Search for the cell housing the specified text and yield its [X, Y] center coordinate. 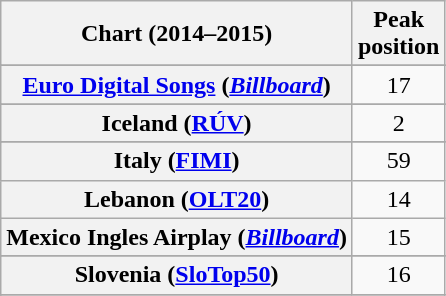
Peakposition [398, 34]
Italy (FIMI) [177, 161]
2 [398, 123]
16 [398, 275]
14 [398, 199]
15 [398, 237]
Iceland (RÚV) [177, 123]
Lebanon (OLT20) [177, 199]
Euro Digital Songs (Billboard) [177, 85]
59 [398, 161]
Chart (2014–2015) [177, 34]
Slovenia (SloTop50) [177, 275]
Mexico Ingles Airplay (Billboard) [177, 237]
17 [398, 85]
